Output the (x, y) coordinate of the center of the cell containing the given text.  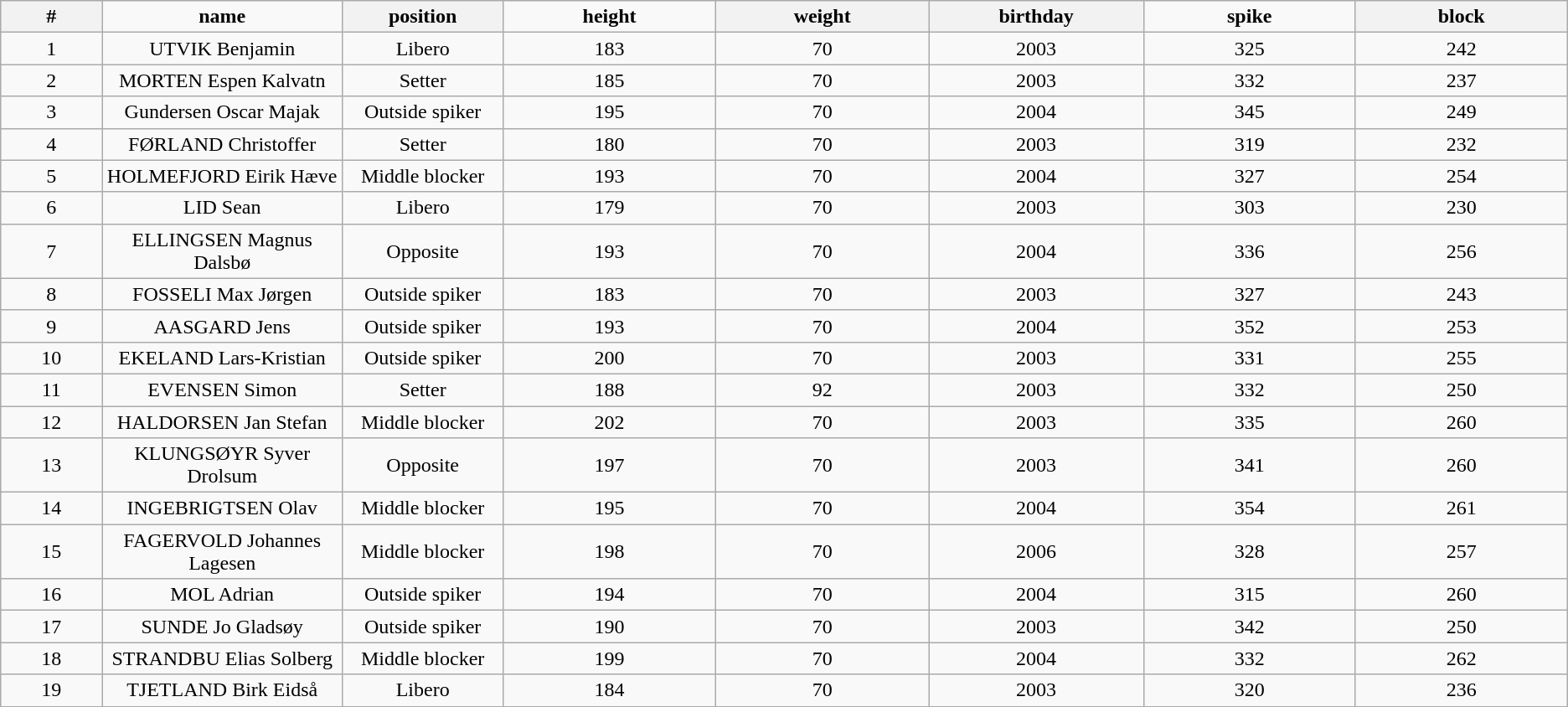
MORTEN Espen Kalvatn (223, 80)
10 (52, 358)
255 (1461, 358)
230 (1461, 208)
303 (1250, 208)
position (423, 17)
261 (1461, 508)
EKELAND Lars-Kristian (223, 358)
HOLMEFJORD Eirik Hæve (223, 176)
256 (1461, 251)
FAGERVOLD Johannes Lagesen (223, 551)
FOSSELI Max Jørgen (223, 294)
320 (1250, 690)
243 (1461, 294)
weight (822, 17)
232 (1461, 144)
8 (52, 294)
4 (52, 144)
202 (610, 421)
254 (1461, 176)
LID Sean (223, 208)
2006 (1037, 551)
5 (52, 176)
1 (52, 49)
STRANDBU Elias Solberg (223, 658)
236 (1461, 690)
242 (1461, 49)
352 (1250, 326)
height (610, 17)
3 (52, 112)
184 (610, 690)
325 (1250, 49)
180 (610, 144)
MOL Adrian (223, 595)
EVENSEN Simon (223, 390)
SUNDE Jo Gladsøy (223, 627)
335 (1250, 421)
11 (52, 390)
block (1461, 17)
6 (52, 208)
ELLINGSEN Magnus Dalsbø (223, 251)
2 (52, 80)
# (52, 17)
92 (822, 390)
262 (1461, 658)
188 (610, 390)
237 (1461, 80)
name (223, 17)
190 (610, 627)
15 (52, 551)
13 (52, 466)
19 (52, 690)
331 (1250, 358)
birthday (1037, 17)
197 (610, 466)
18 (52, 658)
341 (1250, 466)
HALDORSEN Jan Stefan (223, 421)
FØRLAND Christoffer (223, 144)
TJETLAND Birk Eidså (223, 690)
194 (610, 595)
9 (52, 326)
199 (610, 658)
UTVIK Benjamin (223, 49)
AASGARD Jens (223, 326)
328 (1250, 551)
14 (52, 508)
342 (1250, 627)
345 (1250, 112)
249 (1461, 112)
200 (610, 358)
KLUNGSØYR Syver Drolsum (223, 466)
17 (52, 627)
179 (610, 208)
198 (610, 551)
Gundersen Oscar Majak (223, 112)
12 (52, 421)
315 (1250, 595)
16 (52, 595)
185 (610, 80)
319 (1250, 144)
354 (1250, 508)
253 (1461, 326)
7 (52, 251)
spike (1250, 17)
336 (1250, 251)
INGEBRIGTSEN Olav (223, 508)
257 (1461, 551)
